Detect which cell encompasses the target text, then output its [x, y] center coordinate. 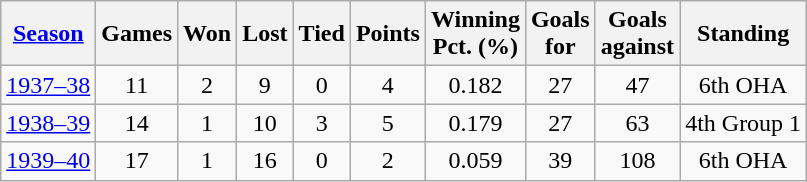
5 [388, 123]
Standing [744, 34]
47 [637, 85]
Points [388, 34]
Goalsfor [560, 34]
0.179 [475, 123]
WinningPct. (%) [475, 34]
11 [137, 85]
1937–38 [48, 85]
108 [637, 161]
39 [560, 161]
Goalsagainst [637, 34]
Season [48, 34]
14 [137, 123]
0.182 [475, 85]
Tied [322, 34]
4th Group 1 [744, 123]
16 [265, 161]
Lost [265, 34]
9 [265, 85]
Won [208, 34]
0.059 [475, 161]
1938–39 [48, 123]
63 [637, 123]
17 [137, 161]
Games [137, 34]
1939–40 [48, 161]
4 [388, 85]
10 [265, 123]
3 [322, 123]
